Determine the [x, y] coordinate at the center of the cell enclosing the given text.  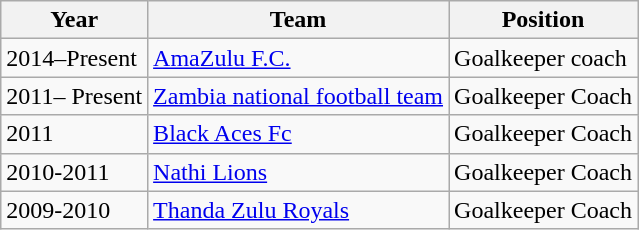
Zambia national football team [298, 96]
Black Aces Fc [298, 134]
Year [74, 20]
Position [544, 20]
Thanda Zulu Royals [298, 210]
2014–Present [74, 58]
Nathi Lions [298, 172]
2010-2011 [74, 172]
AmaZulu F.C. [298, 58]
2011 [74, 134]
Team [298, 20]
2009-2010 [74, 210]
Goalkeeper coach [544, 58]
2011– Present [74, 96]
